Search for the cell housing the specified text and yield its (x, y) center coordinate. 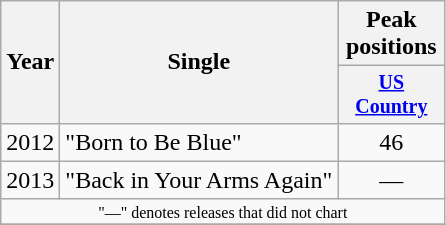
"—" denotes releases that did not chart (223, 211)
2012 (30, 142)
"Born to Be Blue" (199, 142)
"Back in Your Arms Again" (199, 180)
US Country (392, 94)
Year (30, 62)
— (392, 180)
2013 (30, 180)
46 (392, 142)
Single (199, 62)
Peak positions (392, 34)
